Extract the (x, y) coordinate from the center of the cell holding the provided text.  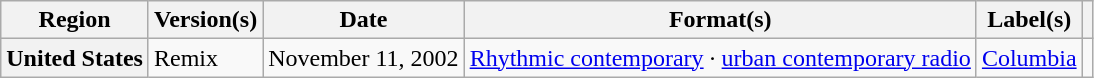
Region (75, 20)
November 11, 2002 (364, 58)
Format(s) (720, 20)
Remix (205, 58)
Date (364, 20)
Rhythmic contemporary · urban contemporary radio (720, 58)
Columbia (1029, 58)
Version(s) (205, 20)
Label(s) (1029, 20)
United States (75, 58)
